Extract the [x, y] coordinate from the center of the cell holding the provided text.  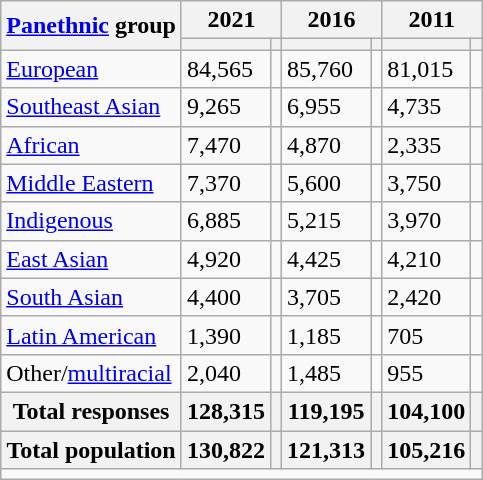
2,420 [426, 297]
2021 [231, 20]
3,750 [426, 183]
2,040 [226, 373]
4,210 [426, 259]
7,370 [226, 183]
5,215 [326, 221]
Total population [92, 449]
85,760 [326, 69]
9,265 [226, 107]
Latin American [92, 335]
Panethnic group [92, 26]
1,390 [226, 335]
3,705 [326, 297]
84,565 [226, 69]
East Asian [92, 259]
121,313 [326, 449]
6,955 [326, 107]
705 [426, 335]
104,100 [426, 411]
European [92, 69]
105,216 [426, 449]
2011 [432, 20]
2016 [332, 20]
South Asian [92, 297]
955 [426, 373]
Southeast Asian [92, 107]
4,920 [226, 259]
4,735 [426, 107]
4,400 [226, 297]
Indigenous [92, 221]
African [92, 145]
128,315 [226, 411]
3,970 [426, 221]
1,185 [326, 335]
4,425 [326, 259]
Middle Eastern [92, 183]
5,600 [326, 183]
6,885 [226, 221]
130,822 [226, 449]
Other/multiracial [92, 373]
119,195 [326, 411]
81,015 [426, 69]
7,470 [226, 145]
4,870 [326, 145]
2,335 [426, 145]
Total responses [92, 411]
1,485 [326, 373]
